Output the (x, y) coordinate of the center of the cell containing the given text.  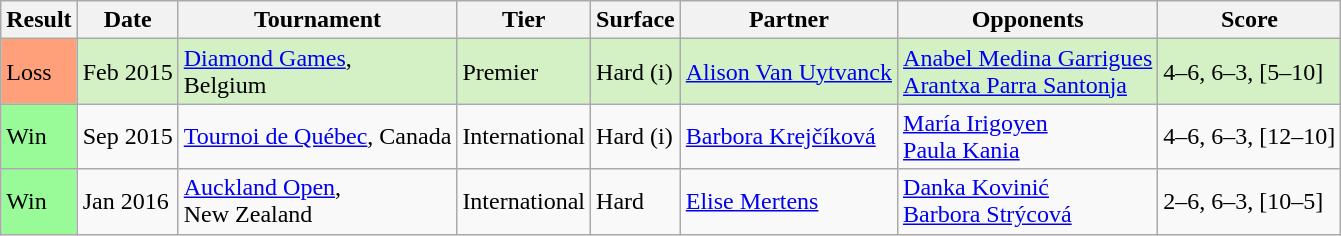
Surface (636, 20)
Tier (524, 20)
Result (39, 20)
Tournoi de Québec, Canada (318, 136)
Auckland Open, New Zealand (318, 202)
Tournament (318, 20)
Sep 2015 (128, 136)
2–6, 6–3, [10–5] (1250, 202)
Jan 2016 (128, 202)
Anabel Medina Garrigues Arantxa Parra Santonja (1028, 72)
Loss (39, 72)
María Irigoyen Paula Kania (1028, 136)
Diamond Games, Belgium (318, 72)
Date (128, 20)
Score (1250, 20)
4–6, 6–3, [12–10] (1250, 136)
Opponents (1028, 20)
Danka Kovinić Barbora Strýcová (1028, 202)
Premier (524, 72)
Alison Van Uytvanck (788, 72)
Partner (788, 20)
Barbora Krejčíková (788, 136)
Feb 2015 (128, 72)
Elise Mertens (788, 202)
4–6, 6–3, [5–10] (1250, 72)
Hard (636, 202)
